Locate the cell with the specified text and output its (X, Y) center coordinate. 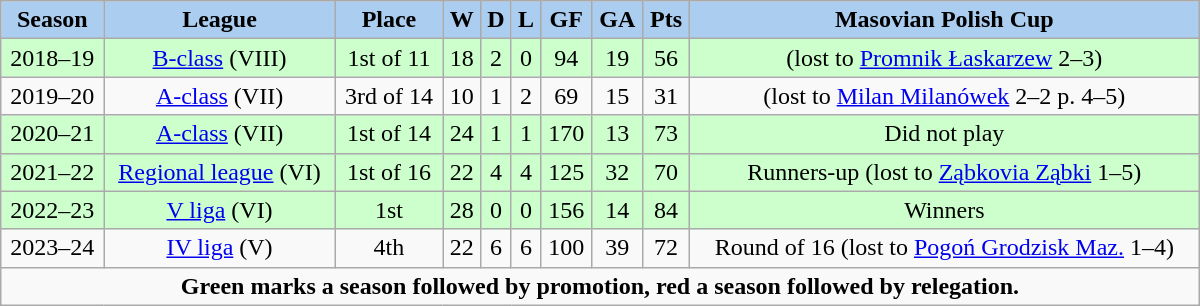
94 (566, 58)
(lost to Milan Milanówek 2–2 p. 4–5) (944, 96)
4th (388, 248)
2022–23 (52, 210)
1st (388, 210)
2020–21 (52, 134)
Pts (666, 20)
Round of 16 (lost to Pogoń Grodzisk Maz. 1–4) (944, 248)
24 (462, 134)
1st of 11 (388, 58)
3rd of 14 (388, 96)
28 (462, 210)
125 (566, 172)
2021–22 (52, 172)
Regional league (VI) (220, 172)
1st of 14 (388, 134)
84 (666, 210)
72 (666, 248)
70 (666, 172)
IV liga (V) (220, 248)
L (526, 20)
32 (618, 172)
GA (618, 20)
Green marks a season followed by promotion, red a season followed by relegation. (600, 286)
D (496, 20)
18 (462, 58)
2019–20 (52, 96)
19 (618, 58)
73 (666, 134)
2023–24 (52, 248)
Did not play (944, 134)
14 (618, 210)
W (462, 20)
Runners-up (lost to Ząbkovia Ząbki 1–5) (944, 172)
15 (618, 96)
13 (618, 134)
(lost to Promnik Łaskarzew 2–3) (944, 58)
Winners (944, 210)
69 (566, 96)
Masovian Polish Cup (944, 20)
V liga (VI) (220, 210)
B-class (VIII) (220, 58)
39 (618, 248)
156 (566, 210)
1st of 16 (388, 172)
31 (666, 96)
56 (666, 58)
170 (566, 134)
Place (388, 20)
100 (566, 248)
10 (462, 96)
League (220, 20)
Season (52, 20)
GF (566, 20)
2018–19 (52, 58)
